Find where the given text appears and provide that cell's center as (X, Y) coordinate. 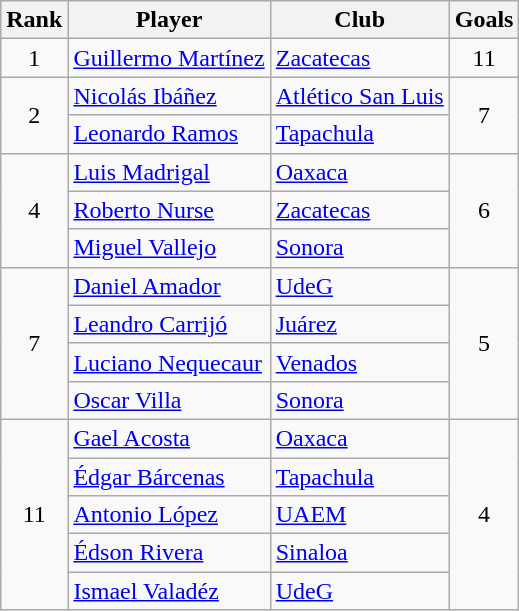
6 (484, 210)
Guillermo Martínez (169, 58)
Oscar Villa (169, 400)
Leandro Carrijó (169, 324)
Rank (34, 20)
1 (34, 58)
Ismael Valadéz (169, 591)
Édson Rivera (169, 553)
Antonio López (169, 515)
UAEM (360, 515)
Édgar Bárcenas (169, 477)
Sinaloa (360, 553)
Miguel Vallejo (169, 248)
Club (360, 20)
Roberto Nurse (169, 210)
Player (169, 20)
Luis Madrigal (169, 172)
Atlético San Luis (360, 96)
Goals (484, 20)
Venados (360, 362)
Juárez (360, 324)
Gael Acosta (169, 438)
5 (484, 343)
Leonardo Ramos (169, 134)
Luciano Nequecaur (169, 362)
2 (34, 115)
Daniel Amador (169, 286)
Nicolás Ibáñez (169, 96)
